Scan for the cell matching the given text and deliver its (x, y) coordinate at center. 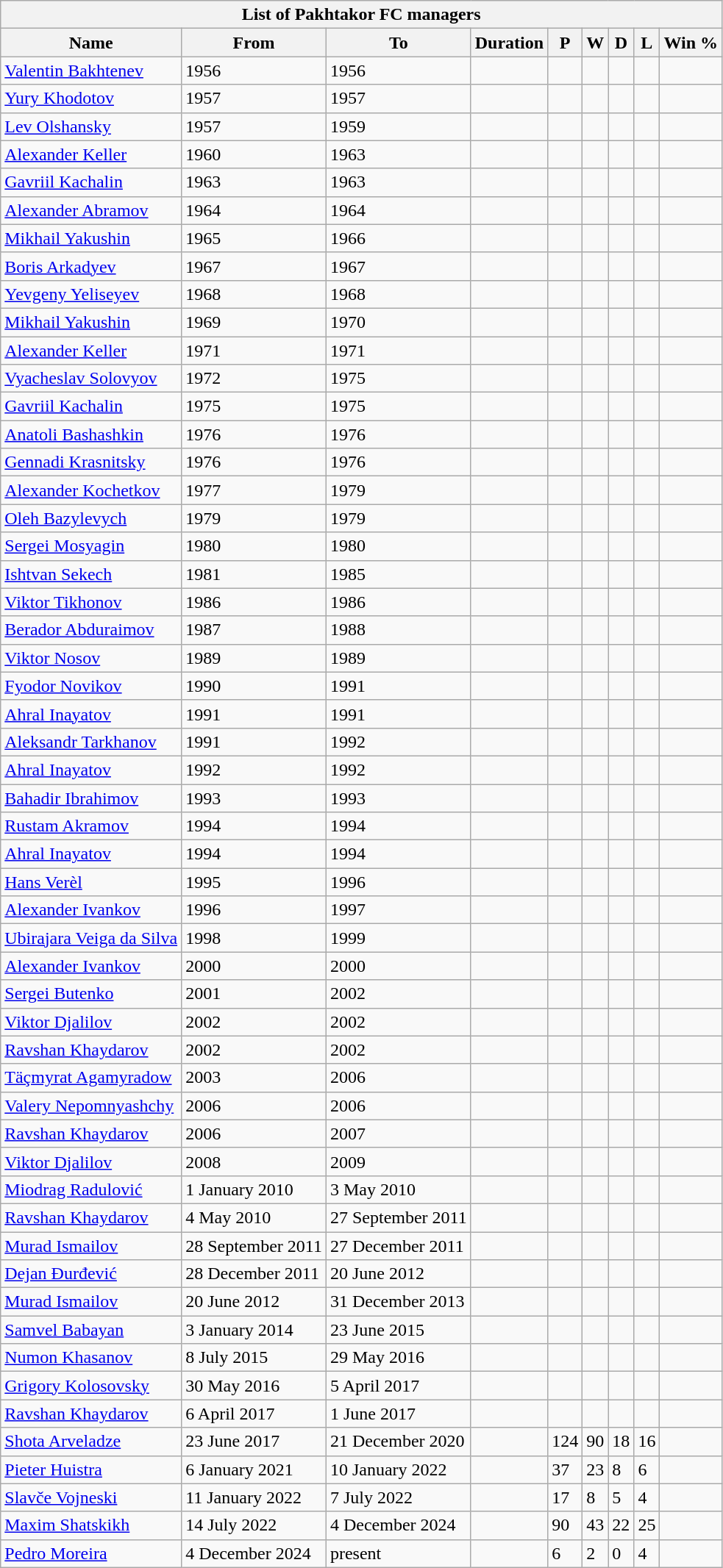
Boris Arkadyev (91, 266)
List of Pakhtakor FC managers (362, 15)
Rustam Akramov (91, 826)
Pedro Moreira (91, 1553)
7 July 2022 (399, 1497)
Duration (509, 43)
1977 (254, 490)
30 May 2016 (254, 1386)
Dejan Đurđević (91, 1274)
28 September 2011 (254, 1246)
18 (621, 1442)
1998 (254, 938)
Sergei Butenko (91, 994)
6 January 2021 (254, 1469)
37 (565, 1469)
11 January 2022 (254, 1497)
23 June 2015 (399, 1330)
Slavče Vojneski (91, 1497)
Gennadi Krasnitsky (91, 462)
27 September 2011 (399, 1217)
Alexander Kochetkov (91, 490)
16 (647, 1442)
6 April 2017 (254, 1414)
8 July 2015 (254, 1358)
From (254, 43)
1969 (254, 322)
Fyodor Novikov (91, 686)
3 May 2010 (399, 1189)
Berador Abduraimov (91, 630)
Yury Khodotov (91, 99)
2007 (399, 1134)
28 December 2011 (254, 1274)
1997 (399, 910)
0 (621, 1553)
1972 (254, 379)
21 December 2020 (399, 1442)
29 May 2016 (399, 1358)
D (621, 43)
Samvel Babayan (91, 1330)
1987 (254, 630)
Win % (691, 43)
1990 (254, 686)
124 (565, 1442)
Pieter Huistra (91, 1469)
1995 (254, 882)
P (565, 43)
Numon Khasanov (91, 1358)
Name (91, 43)
Valentin Bakhtenev (91, 71)
Yevgeny Yeliseyev (91, 294)
Sergei Mosyagin (91, 546)
Miodrag Radulović (91, 1189)
Viktor Nosov (91, 658)
Maxim Shatskikh (91, 1525)
Valery Nepomnyashchy (91, 1106)
2 (596, 1553)
5 (621, 1497)
31 December 2013 (399, 1302)
17 (565, 1497)
Oleh Bazylevych (91, 518)
27 December 2011 (399, 1246)
2001 (254, 994)
4 May 2010 (254, 1217)
Grigory Kolosovsky (91, 1386)
25 (647, 1525)
1 June 2017 (399, 1414)
5 April 2017 (399, 1386)
2008 (254, 1161)
23 June 2017 (254, 1442)
Aleksandr Tarkhanov (91, 742)
1988 (399, 630)
Bahadir Ibrahimov (91, 798)
Lev Olshansky (91, 126)
Viktor Tikhonov (91, 602)
1 January 2010 (254, 1189)
Shota Arveladze (91, 1442)
1959 (399, 126)
Anatoli Bashashkin (91, 434)
14 July 2022 (254, 1525)
43 (596, 1525)
Hans Verèl (91, 882)
Vyacheslav Solovyov (91, 379)
Täçmyrat Agamyradow (91, 1078)
Ishtvan Sekech (91, 574)
1970 (399, 322)
W (596, 43)
1981 (254, 574)
Ubirajara Veiga da Silva (91, 938)
Alexander Abramov (91, 210)
2003 (254, 1078)
L (647, 43)
1985 (399, 574)
1999 (399, 938)
23 (596, 1469)
22 (621, 1525)
10 January 2022 (399, 1469)
1966 (399, 238)
1960 (254, 154)
3 January 2014 (254, 1330)
1965 (254, 238)
To (399, 43)
2009 (399, 1161)
present (399, 1553)
